From the cell containing the given text, extract its center point as [x, y] coordinate. 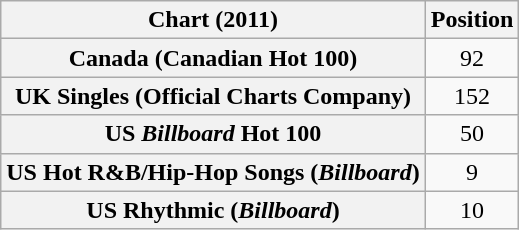
Position [472, 20]
152 [472, 96]
92 [472, 58]
UK Singles (Official Charts Company) [213, 96]
US Billboard Hot 100 [213, 134]
9 [472, 172]
US Rhythmic (Billboard) [213, 210]
US Hot R&B/Hip-Hop Songs (Billboard) [213, 172]
10 [472, 210]
Canada (Canadian Hot 100) [213, 58]
Chart (2011) [213, 20]
50 [472, 134]
